Provide the (x, y) coordinate of the cell's center where the given text is located.  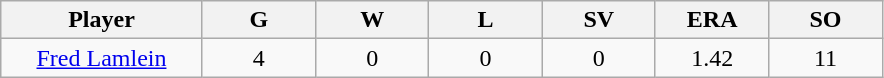
Player (102, 20)
4 (258, 58)
SV (598, 20)
ERA (712, 20)
G (258, 20)
SO (826, 20)
11 (826, 58)
Fred Lamlein (102, 58)
W (372, 20)
L (486, 20)
1.42 (712, 58)
